Provide the (x, y) coordinate of the cell's center where the given text is located.  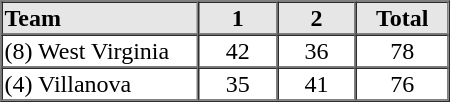
(8) West Virginia (100, 50)
78 (402, 50)
76 (402, 84)
36 (316, 50)
(4) Villanova (100, 84)
Total (402, 18)
Team (100, 18)
1 (238, 18)
42 (238, 50)
41 (316, 84)
35 (238, 84)
2 (316, 18)
